From the cell containing the given text, extract its center point as (x, y) coordinate. 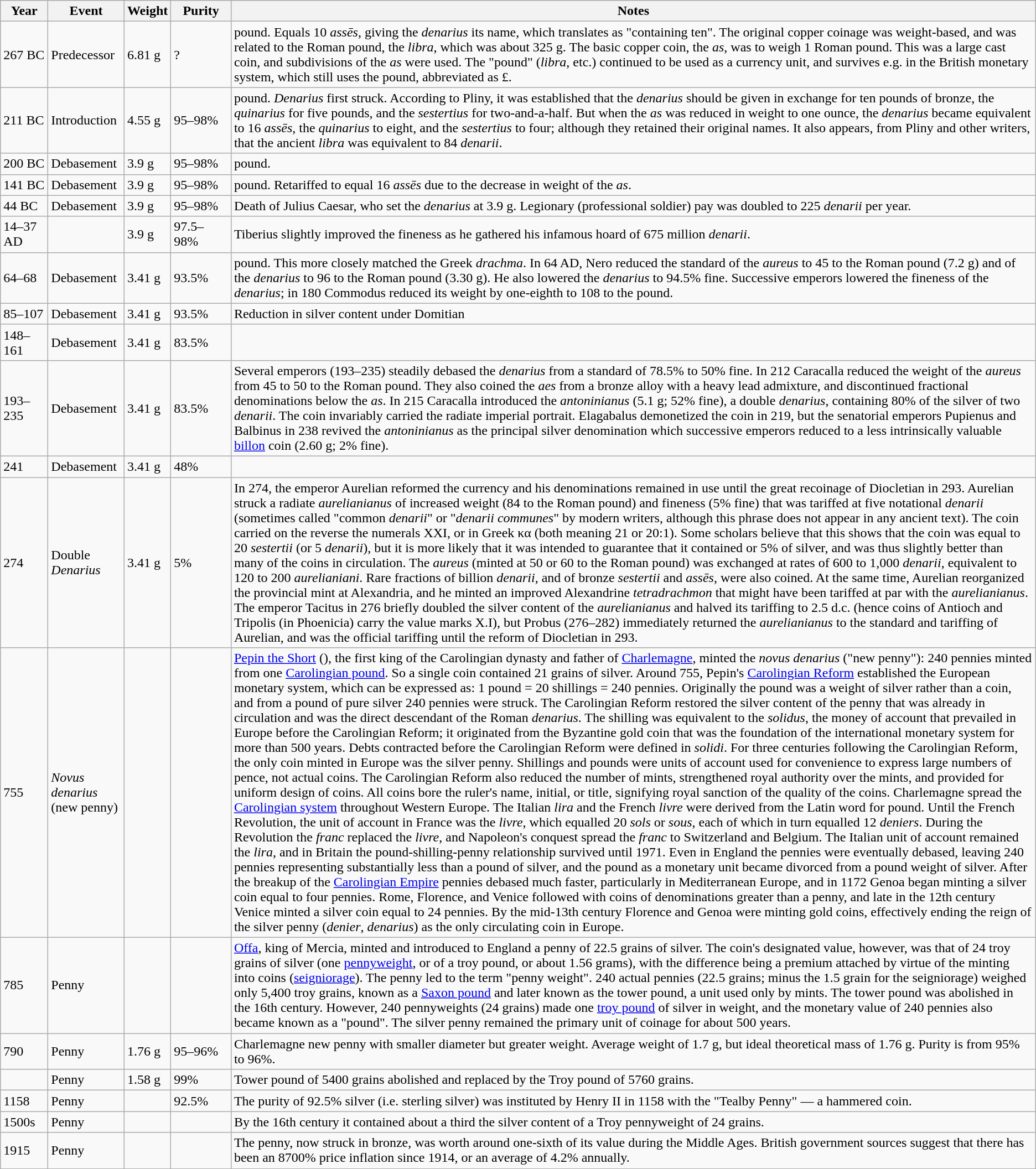
Introduction (86, 121)
pound. Retariffed to equal 16 assēs due to the decrease in weight of the as. (633, 185)
241 (24, 466)
Weight (147, 11)
Purity (201, 11)
The purity of 92.5% silver (i.e. sterling silver) was instituted by Henry II in 1158 with the "Tealby Penny" — a hammered coin. (633, 1101)
4.55 g (147, 121)
1158 (24, 1101)
1.76 g (147, 1051)
48% (201, 466)
1.58 g (147, 1080)
1915 (24, 1151)
Tiberius slightly improved the fineness as he gathered his infamous hoard of 675 million denarii. (633, 235)
99% (201, 1080)
14–37 AD (24, 235)
44 BC (24, 206)
148–161 (24, 342)
Year (24, 11)
274 (24, 562)
1500s (24, 1122)
Predecessor (86, 54)
92.5% (201, 1101)
64–68 (24, 278)
755 (24, 793)
200 BC (24, 164)
193–235 (24, 408)
Tower pound of 5400 grains abolished and replaced by the Troy pound of 5760 grains. (633, 1080)
pound. (633, 164)
Death of Julius Caesar, who set the denarius at 3.9 g. Legionary (professional soldier) pay was doubled to 225 denarii per year. (633, 206)
Double Denarius (86, 562)
By the 16th century it contained about a third the silver content of a Troy pennyweight of 24 grains. (633, 1122)
Event (86, 11)
95–96% (201, 1051)
141 BC (24, 185)
97.5–98% (201, 235)
Reduction in silver content under Domitian (633, 314)
790 (24, 1051)
6.81 g (147, 54)
Notes (633, 11)
85–107 (24, 314)
? (201, 54)
267 BC (24, 54)
211 BC (24, 121)
Novus denarius (new penny) (86, 793)
5% (201, 562)
785 (24, 986)
